Extract the [x, y] coordinate from the center of the cell holding the provided text.  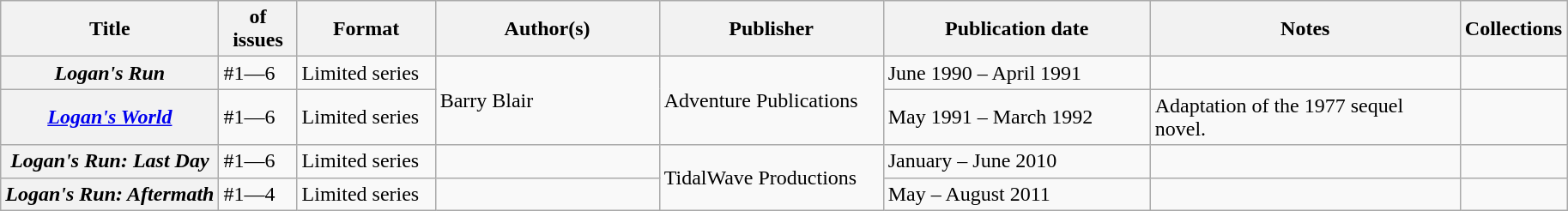
Author(s) [548, 29]
Logan's Run: Last Day [110, 161]
Logan's Run [110, 73]
Title [110, 29]
Logan's World [110, 117]
Publisher [771, 29]
Adventure Publications [771, 101]
Format [366, 29]
TidalWave Productions [771, 178]
Adaptation of the 1977 sequel novel. [1305, 117]
June 1990 – April 1991 [1016, 73]
Notes [1305, 29]
#1—4 [257, 194]
May – August 2011 [1016, 194]
May 1991 – March 1992 [1016, 117]
January – June 2010 [1016, 161]
Publication date [1016, 29]
of issues [257, 29]
Collections [1513, 29]
Logan's Run: Aftermath [110, 194]
Barry Blair [548, 101]
